For the text-containing cell, return its midpoint in (X, Y) coordinate format. 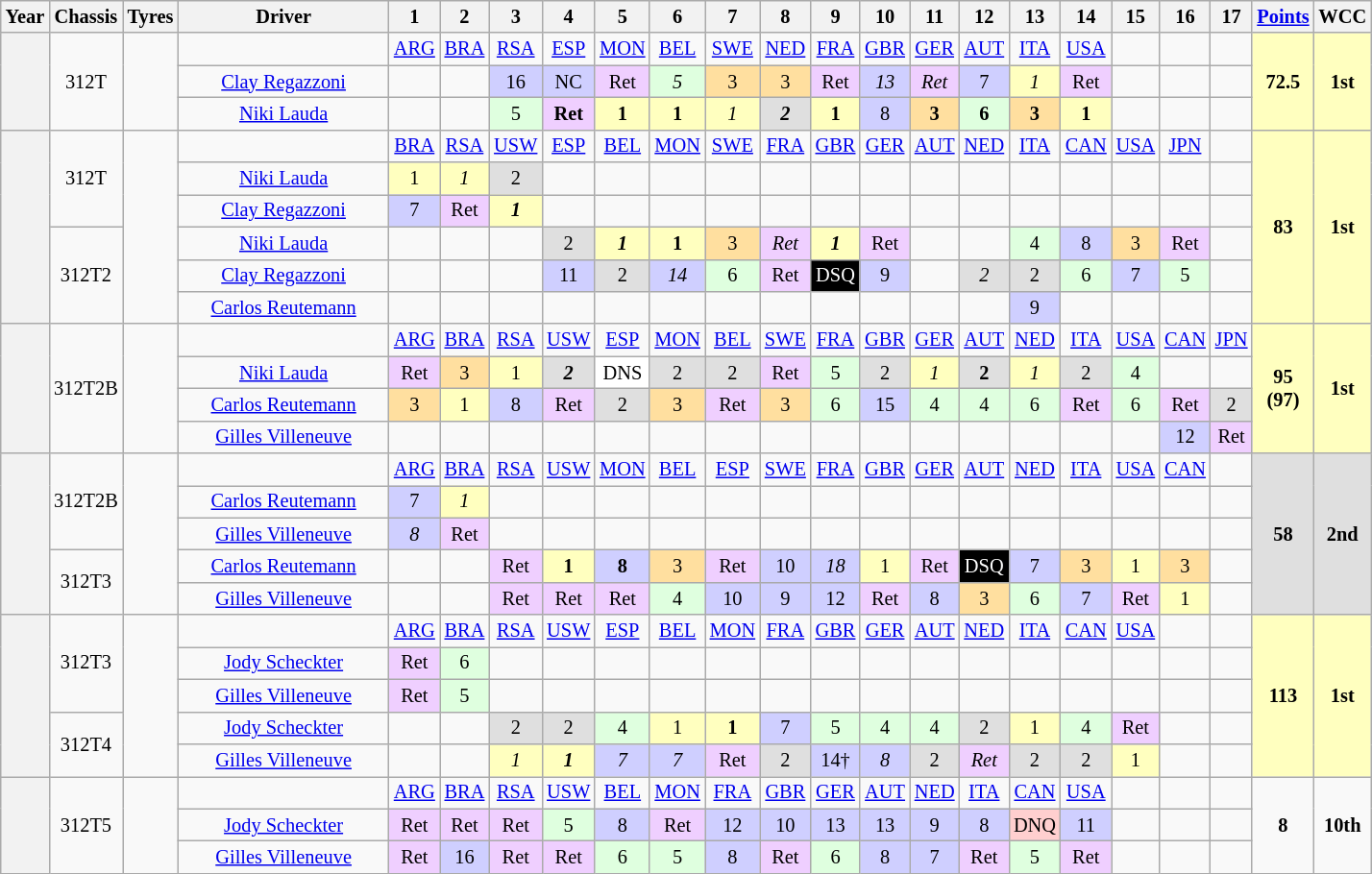
Tyres (151, 16)
2nd (1342, 534)
NC (569, 82)
WCC (1342, 16)
Year (25, 16)
83 (1283, 227)
312T2 (86, 275)
DNS (623, 373)
95(97) (1283, 388)
18 (836, 566)
113 (1283, 695)
10th (1342, 824)
58 (1283, 534)
312T4 (86, 743)
DNQ (1035, 825)
14† (836, 760)
Chassis (86, 16)
312T5 (86, 824)
Points (1283, 16)
17 (1232, 16)
72.5 (1283, 81)
Driver (283, 16)
